Pinpoint the cell where the given text exists, returning its [x, y] midpoint coordinate. 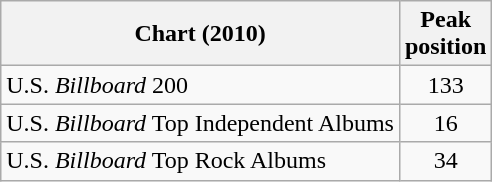
U.S. Billboard 200 [200, 85]
U.S. Billboard Top Rock Albums [200, 161]
34 [445, 161]
Chart (2010) [200, 34]
U.S. Billboard Top Independent Albums [200, 123]
Peakposition [445, 34]
133 [445, 85]
16 [445, 123]
